Capture the cell that displays the provided text and extract its [x, y] central coordinate. 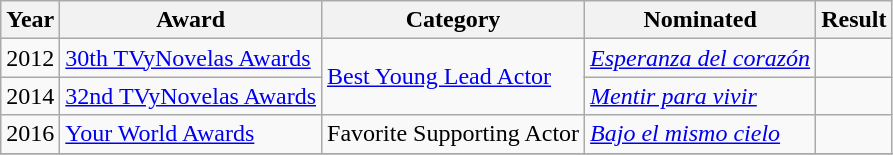
Favorite Supporting Actor [454, 134]
2014 [30, 96]
2016 [30, 134]
Bajo el mismo cielo [700, 134]
Result [854, 20]
Year [30, 20]
Best Young Lead Actor [454, 77]
Category [454, 20]
2012 [30, 58]
Esperanza del corazón [700, 58]
32nd TVyNovelas Awards [191, 96]
Mentir para vivir [700, 96]
Award [191, 20]
Your World Awards [191, 134]
Nominated [700, 20]
30th TVyNovelas Awards [191, 58]
